Find where the given text appears and provide that cell's center as [X, Y] coordinate. 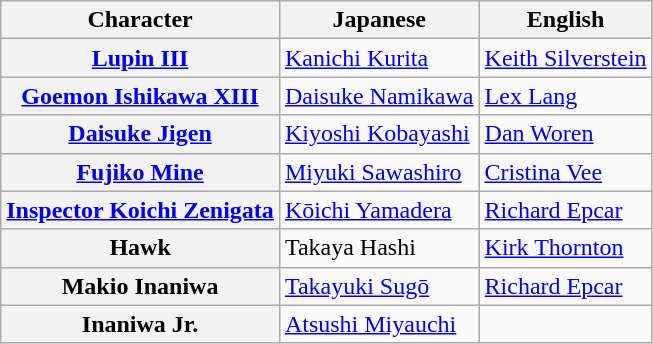
Japanese [379, 20]
Kirk Thornton [566, 248]
Fujiko Mine [140, 172]
Kiyoshi Kobayashi [379, 134]
Miyuki Sawashiro [379, 172]
Inspector Koichi Zenigata [140, 210]
Inaniwa Jr. [140, 324]
Goemon Ishikawa XIII [140, 96]
Daisuke Jigen [140, 134]
Character [140, 20]
Hawk [140, 248]
Keith Silverstein [566, 58]
English [566, 20]
Kōichi Yamadera [379, 210]
Cristina Vee [566, 172]
Takayuki Sugō [379, 286]
Makio Inaniwa [140, 286]
Lupin III [140, 58]
Daisuke Namikawa [379, 96]
Dan Woren [566, 134]
Lex Lang [566, 96]
Takaya Hashi [379, 248]
Atsushi Miyauchi [379, 324]
Kanichi Kurita [379, 58]
